Return (X, Y) of the center of cell containing provided text 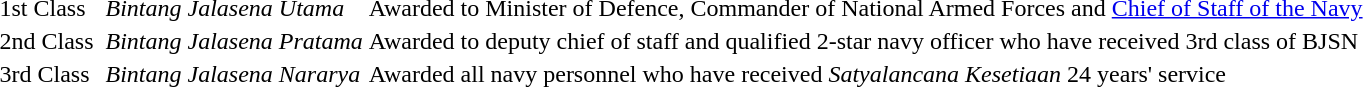
Bintang Jalasena Pratama (234, 41)
